Find where the given text appears and provide that cell's center as [X, Y] coordinate. 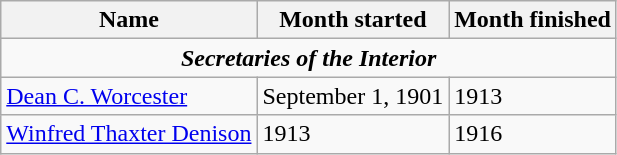
Month finished [533, 20]
Secretaries of the Interior [309, 58]
Month started [353, 20]
Winfred Thaxter Denison [129, 134]
Dean C. Worcester [129, 96]
Name [129, 20]
1916 [533, 134]
September 1, 1901 [353, 96]
